Output the (x, y) coordinate of the center of the cell containing the given text.  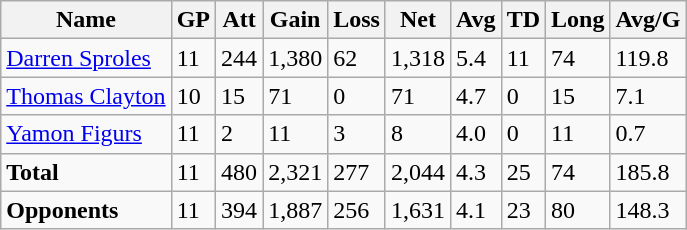
1,631 (418, 210)
119.8 (648, 58)
Darren Sproles (86, 58)
Opponents (86, 210)
2,321 (296, 172)
277 (357, 172)
80 (578, 210)
7.1 (648, 96)
62 (357, 58)
Yamon Figurs (86, 134)
TD (523, 20)
Avg (476, 20)
Att (240, 20)
1,380 (296, 58)
4.7 (476, 96)
Net (418, 20)
Thomas Clayton (86, 96)
244 (240, 58)
480 (240, 172)
256 (357, 210)
1,318 (418, 58)
Avg/G (648, 20)
10 (193, 96)
Loss (357, 20)
4.3 (476, 172)
2 (240, 134)
Gain (296, 20)
5.4 (476, 58)
23 (523, 210)
GP (193, 20)
3 (357, 134)
Name (86, 20)
2,044 (418, 172)
185.8 (648, 172)
0.7 (648, 134)
1,887 (296, 210)
4.1 (476, 210)
4.0 (476, 134)
8 (418, 134)
Long (578, 20)
Total (86, 172)
394 (240, 210)
148.3 (648, 210)
25 (523, 172)
